Output the [X, Y] coordinate of the center of the cell containing the given text.  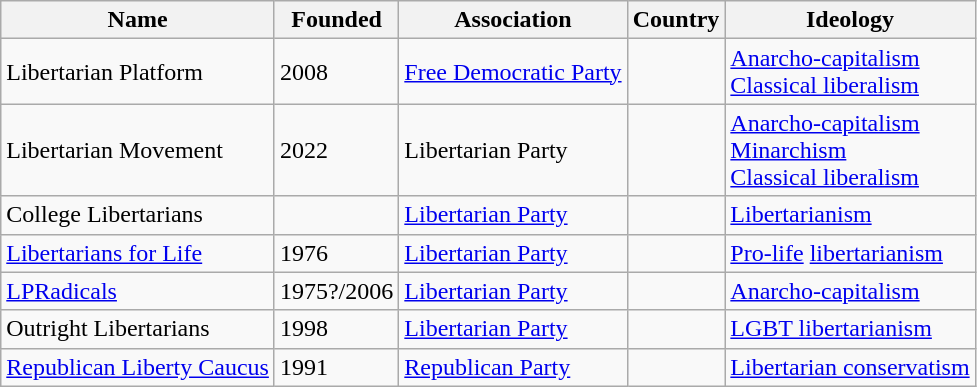
Anarcho-capitalism [850, 291]
Ideology [850, 20]
Pro-life libertarianism [850, 253]
1976 [336, 253]
Anarcho-capitalismMinarchismClassical liberalism [850, 150]
2022 [336, 150]
1991 [336, 367]
Republican Party [513, 367]
2008 [336, 72]
Free Democratic Party [513, 72]
Founded [336, 20]
Republican Liberty Caucus [138, 367]
Libertarian Platform [138, 72]
Anarcho-capitalismClassical liberalism [850, 72]
Country [676, 20]
LPRadicals [138, 291]
1998 [336, 329]
Libertarianism [850, 215]
Libertarian Movement [138, 150]
Association [513, 20]
College Libertarians [138, 215]
1975?/2006 [336, 291]
Libertarians for Life [138, 253]
LGBT libertarianism [850, 329]
Name [138, 20]
Libertarian conservatism [850, 367]
Outright Libertarians [138, 329]
